Search for the cell housing the specified text and yield its [X, Y] center coordinate. 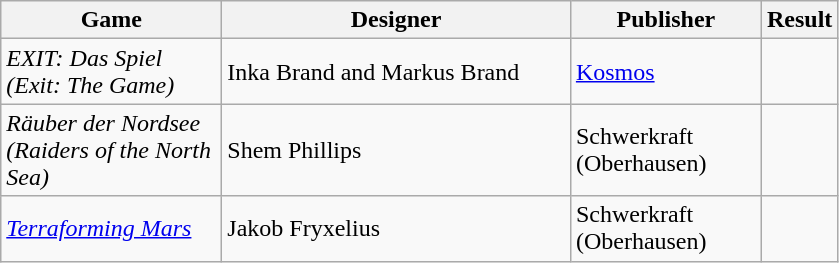
Game [112, 20]
Inka Brand and Markus Brand [396, 72]
Kosmos [666, 72]
Terraforming Mars [112, 228]
EXIT: Das Spiel (Exit: The Game) [112, 72]
Shem Phillips [396, 150]
Designer [396, 20]
Räuber der Nordsee (Raiders of the North Sea) [112, 150]
Result [799, 20]
Publisher [666, 20]
Jakob Fryxelius [396, 228]
